Provide the (X, Y) coordinate of the cell's center where the given text is located.  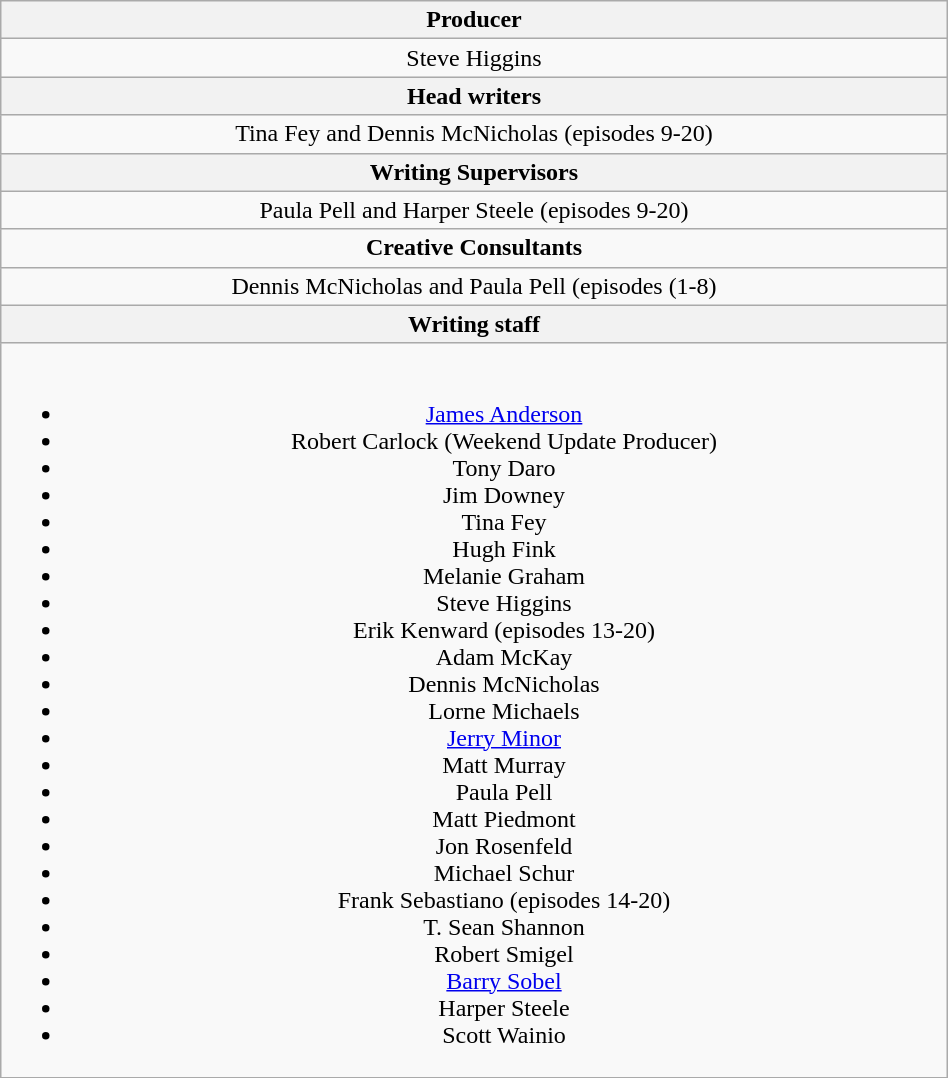
Paula Pell and Harper Steele (episodes 9-20) (474, 210)
Steve Higgins (474, 58)
Creative Consultants (474, 248)
Dennis McNicholas and Paula Pell (episodes (1-8) (474, 286)
Head writers (474, 96)
Tina Fey and Dennis McNicholas (episodes 9-20) (474, 134)
Writing Supervisors (474, 172)
Producer (474, 20)
Writing staff (474, 324)
